Detect which cell encompasses the target text, then output its (X, Y) center coordinate. 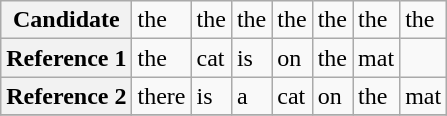
Reference 2 (66, 96)
Reference 1 (66, 58)
Candidate (66, 20)
a (251, 96)
there (162, 96)
